Return (X, Y) of the center of cell containing provided text 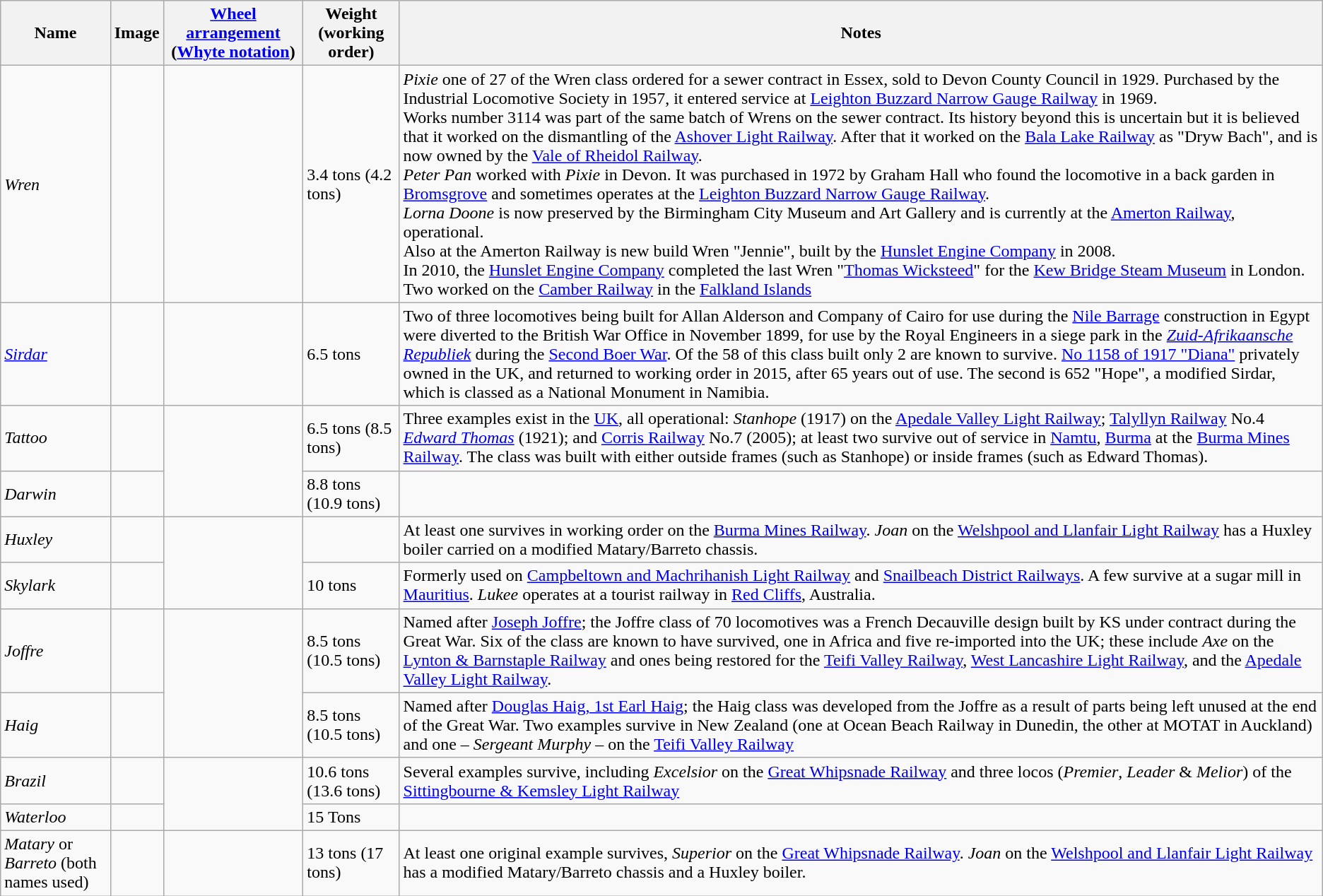
Weight (working order) (351, 33)
Wren (55, 184)
10 tons (351, 585)
15 Tons (351, 817)
Haig (55, 725)
10.6 tons (13.6 tons) (351, 780)
Wheel arrangement (Whyte notation) (233, 33)
Matary or Barreto (both names used) (55, 863)
Tattoo (55, 438)
3.4 tons (4.2 tons) (351, 184)
8.8 tons (10.9 tons) (351, 493)
6.5 tons (351, 354)
Darwin (55, 493)
Brazil (55, 780)
Waterloo (55, 817)
Image (137, 33)
13 tons (17 tons) (351, 863)
Skylark (55, 585)
Notes (861, 33)
Joffre (55, 650)
Name (55, 33)
6.5 tons (8.5 tons) (351, 438)
Sirdar (55, 354)
Huxley (55, 540)
